Output the [X, Y] coordinate of the center of the cell containing the given text.  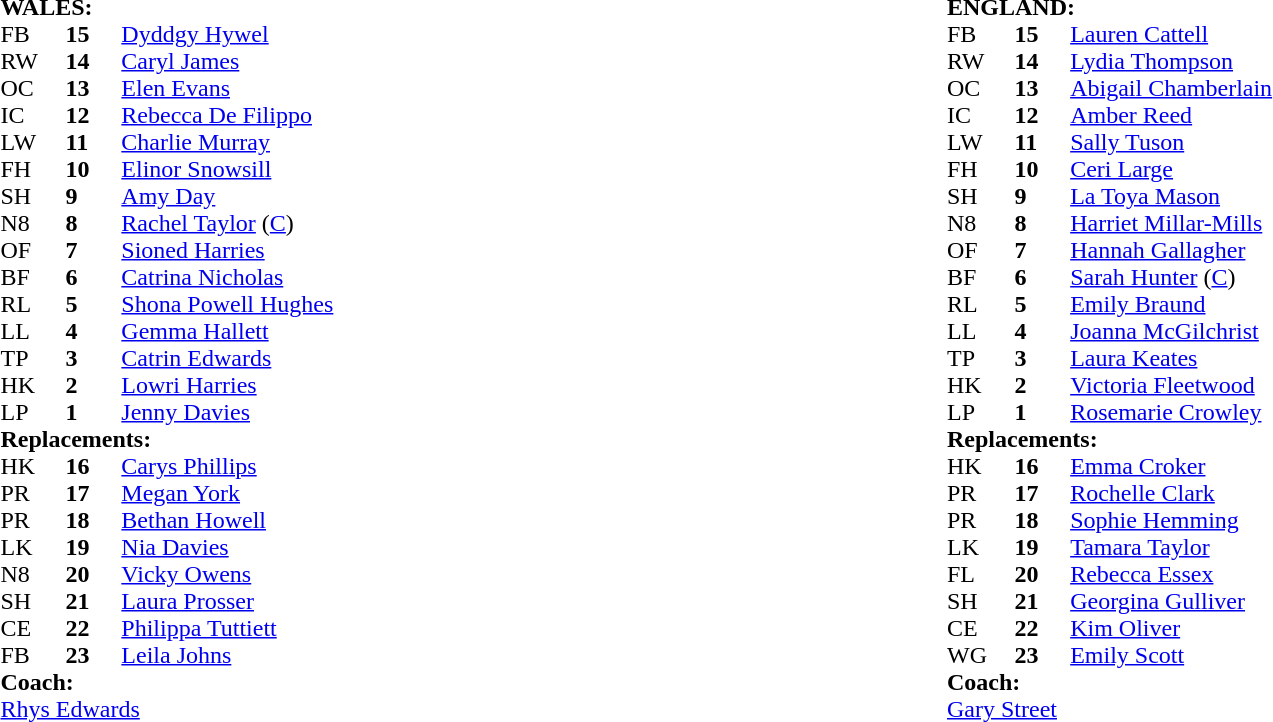
Replacements: [470, 440]
Bethan Howell [326, 520]
Charlie Murray [326, 142]
Shona Powell Hughes [326, 304]
Dyddgy Hywel [326, 34]
FL [980, 574]
Elen Evans [326, 88]
Coach: [470, 682]
Catrin Edwards [326, 358]
Megan York [326, 494]
Caryl James [326, 62]
Rachel Taylor (C) [326, 224]
WG [980, 656]
Lowri Harries [326, 386]
Elinor Snowsill [326, 170]
Vicky Owens [326, 574]
Nia Davies [326, 548]
Sioned Harries [326, 250]
Jenny Davies [326, 412]
Leila Johns [326, 656]
Philippa Tuttiett [326, 628]
Carys Phillips [326, 466]
Amy Day [326, 196]
Catrina Nicholas [326, 278]
Rebecca De Filippo [326, 116]
Gemma Hallett [326, 332]
Laura Prosser [326, 602]
